Determine the [x, y] coordinate at the center of the cell enclosing the given text.  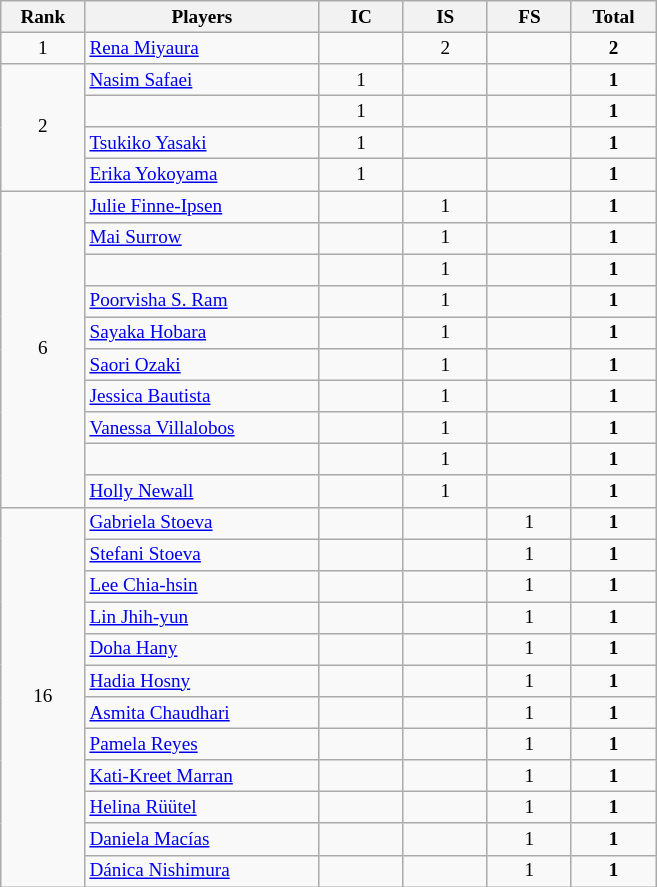
Mai Surrow [202, 238]
Sayaka Hobara [202, 333]
Daniela Macías [202, 839]
Poorvisha S. Ram [202, 301]
Dánica Nishimura [202, 871]
IS [445, 17]
Nasim Safaei [202, 80]
Gabriela Stoeva [202, 523]
Saori Ozaki [202, 365]
Erika Yokoyama [202, 175]
Rank [43, 17]
16 [43, 697]
Vanessa Villalobos [202, 428]
Kati-Kreet Marran [202, 776]
Stefani Stoeva [202, 554]
Hadia Hosny [202, 681]
IC [361, 17]
Total [613, 17]
Jessica Bautista [202, 396]
Helina Rüütel [202, 808]
Players [202, 17]
Holly Newall [202, 491]
FS [529, 17]
6 [43, 348]
Asmita Chaudhari [202, 713]
Julie Finne-Ipsen [202, 206]
Tsukiko Yasaki [202, 143]
Doha Hany [202, 649]
Pamela Reyes [202, 744]
Lin Jhih-yun [202, 618]
Rena Miyaura [202, 48]
Lee Chia-hsin [202, 586]
